Detect which cell encompasses the target text, then output its (X, Y) center coordinate. 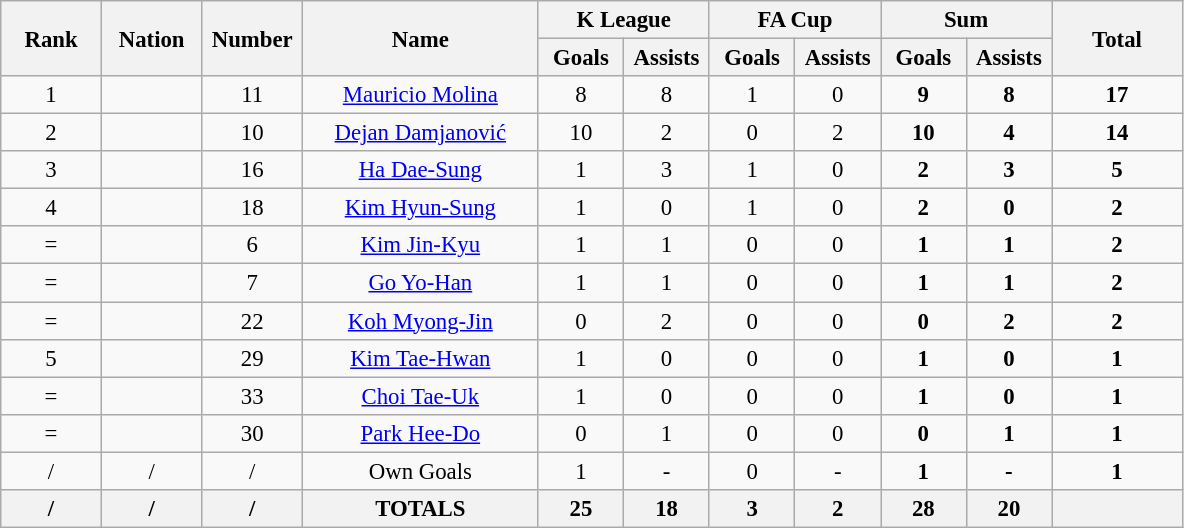
Koh Myong-Jin (421, 321)
9 (923, 95)
14 (1118, 133)
FA Cup (794, 20)
TOTALS (421, 509)
Kim Hyun-Sung (421, 208)
17 (1118, 95)
6 (252, 245)
20 (1009, 509)
25 (581, 509)
Number (252, 38)
Kim Jin-Kyu (421, 245)
28 (923, 509)
29 (252, 358)
Park Hee-Do (421, 433)
K League (624, 20)
Mauricio Molina (421, 95)
33 (252, 396)
Rank (52, 38)
7 (252, 283)
16 (252, 170)
30 (252, 433)
Kim Tae-Hwan (421, 358)
22 (252, 321)
11 (252, 95)
Dejan Damjanović (421, 133)
Sum (966, 20)
Ha Dae-Sung (421, 170)
Own Goals (421, 471)
Choi Tae-Uk (421, 396)
Total (1118, 38)
Go Yo-Han (421, 283)
Name (421, 38)
Nation (152, 38)
